Provide the [x, y] coordinate of the cell's center where the given text is located.  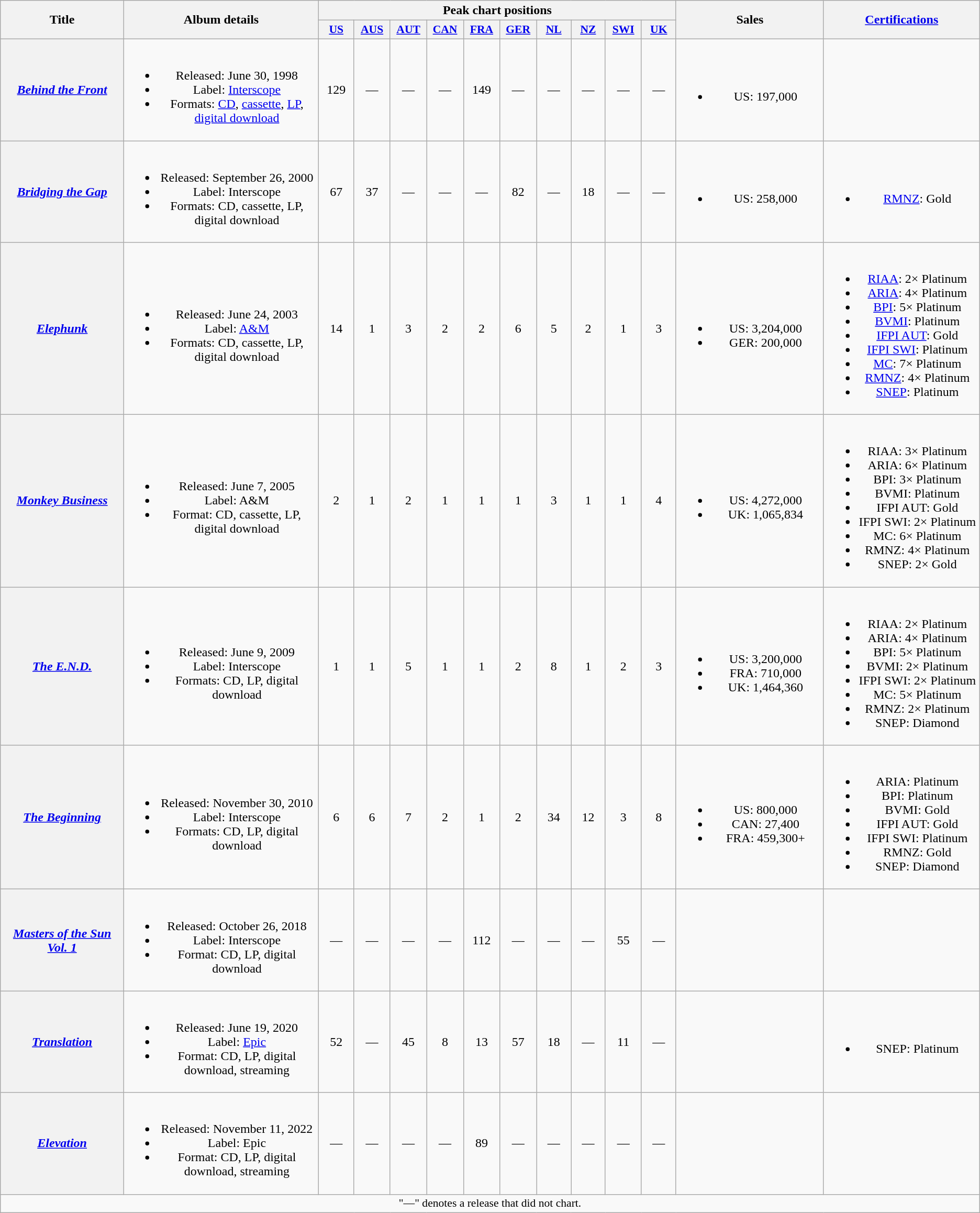
AUT [408, 30]
US: 197,000 [750, 90]
The Beginning [62, 817]
US: 3,204,000GER: 200,000 [750, 329]
Translation [62, 1042]
GER [518, 30]
US [336, 30]
13 [482, 1042]
Released: June 9, 2009Label: InterscopeFormats: CD, LP, digital download [221, 666]
57 [518, 1042]
RIAA: 3× PlatinumARIA: 6× PlatinumBPI: 3× PlatinumBVMI: PlatinumIFPI AUT: GoldIFPI SWI: 2× PlatinumMC: 6× PlatinumRMNZ: 4× PlatinumSNEP: 2× Gold [901, 501]
82 [518, 191]
AUS [372, 30]
Released: November 11, 2022Label: EpicFormat: CD, LP, digital download, streaming [221, 1143]
RIAA: 2× PlatinumARIA: 4× PlatinumBPI: 5× PlatinumBVMI: 2× PlatinumIFPI SWI: 2× PlatinumMC: 5× PlatinumRMNZ: 2× PlatinumSNEP: Diamond [901, 666]
The E.N.D. [62, 666]
Elevation [62, 1143]
Released: November 30, 2010Label: InterscopeFormats: CD, LP, digital download [221, 817]
55 [623, 940]
Released: June 19, 2020Label: EpicFormat: CD, LP, digital download, streaming [221, 1042]
67 [336, 191]
Peak chart positions [497, 10]
52 [336, 1042]
Released: September 26, 2000Label: InterscopeFormats: CD, cassette, LP, digital download [221, 191]
Behind the Front [62, 90]
US: 258,000 [750, 191]
112 [482, 940]
12 [588, 817]
SWI [623, 30]
Released: June 30, 1998Label: InterscopeFormats: CD, cassette, LP, digital download [221, 90]
Elephunk [62, 329]
Released: June 7, 2005Label: A&MFormat: CD, cassette, LP, digital download [221, 501]
Released: October 26, 2018Label: InterscopeFormat: CD, LP, digital download [221, 940]
7 [408, 817]
34 [554, 817]
14 [336, 329]
ARIA: PlatinumBPI: PlatinumBVMI: GoldIFPI AUT: GoldIFPI SWI: PlatinumRMNZ: GoldSNEP: Diamond [901, 817]
NZ [588, 30]
US: 800,000CAN: 27,400FRA: 459,300+ [750, 817]
Monkey Business [62, 501]
11 [623, 1042]
US: 3,200,000FRA: 710,000UK: 1,464,360 [750, 666]
89 [482, 1143]
Released: June 24, 2003Label: A&MFormats: CD, cassette, LP, digital download [221, 329]
UK [659, 30]
RIAA: 2× PlatinumARIA: 4× PlatinumBPI: 5× PlatinumBVMI: PlatinumIFPI AUT: GoldIFPI SWI: PlatinumMC: 7× PlatinumRMNZ: 4× PlatinumSNEP: Platinum [901, 329]
SNEP: Platinum [901, 1042]
Bridging the Gap [62, 191]
4 [659, 501]
Title [62, 20]
Album details [221, 20]
37 [372, 191]
CAN [445, 30]
Certifications [901, 20]
US: 4,272,000UK: 1,065,834 [750, 501]
45 [408, 1042]
"—" denotes a release that did not chart. [490, 1204]
Masters of the Sun Vol. 1 [62, 940]
RMNZ: Gold [901, 191]
Sales [750, 20]
129 [336, 90]
FRA [482, 30]
NL [554, 30]
149 [482, 90]
